For the text-containing cell, return its midpoint in (X, Y) coordinate format. 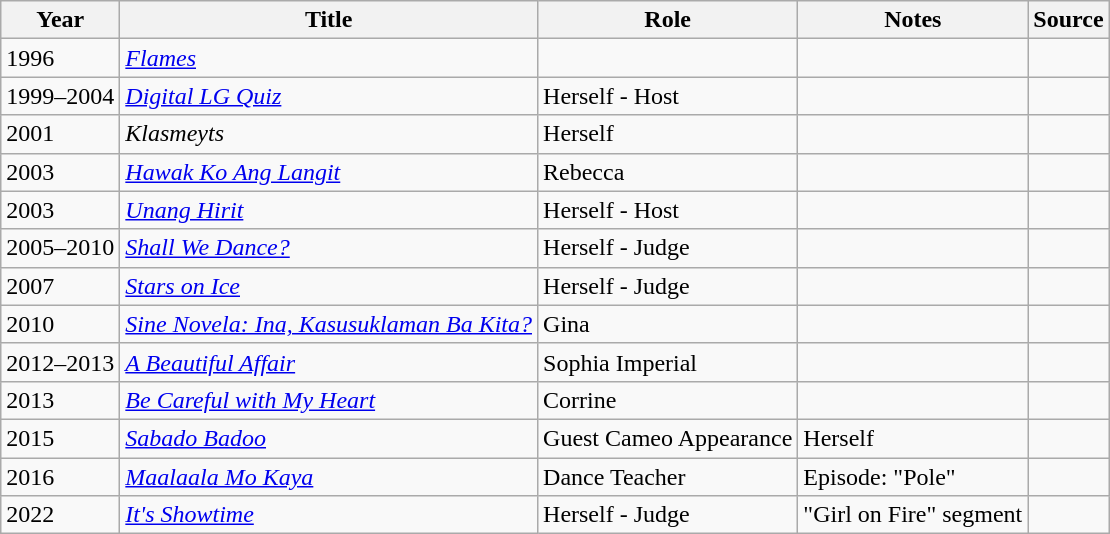
Title (329, 20)
Dance Teacher (668, 477)
Year (60, 20)
Maalaala Mo Kaya (329, 477)
2012–2013 (60, 362)
Notes (913, 20)
2015 (60, 438)
Unang Hirit (329, 210)
Stars on Ice (329, 286)
1996 (60, 58)
Sabado Badoo (329, 438)
Digital LG Quiz (329, 96)
Corrine (668, 400)
1999–2004 (60, 96)
2007 (60, 286)
Gina (668, 324)
Hawak Ko Ang Langit (329, 172)
Episode: "Pole" (913, 477)
Guest Cameo Appearance (668, 438)
Rebecca (668, 172)
2016 (60, 477)
2013 (60, 400)
Sophia Imperial (668, 362)
"Girl on Fire" segment (913, 515)
It's Showtime (329, 515)
2005–2010 (60, 248)
Role (668, 20)
Klasmeyts (329, 134)
Shall We Dance? (329, 248)
2010 (60, 324)
Flames (329, 58)
2001 (60, 134)
Be Careful with My Heart (329, 400)
Sine Novela: Ina, Kasusuklaman Ba Kita? (329, 324)
2022 (60, 515)
A Beautiful Affair (329, 362)
Source (1068, 20)
